Identify which cell holds the provided text, then report its [x, y] central coordinate. 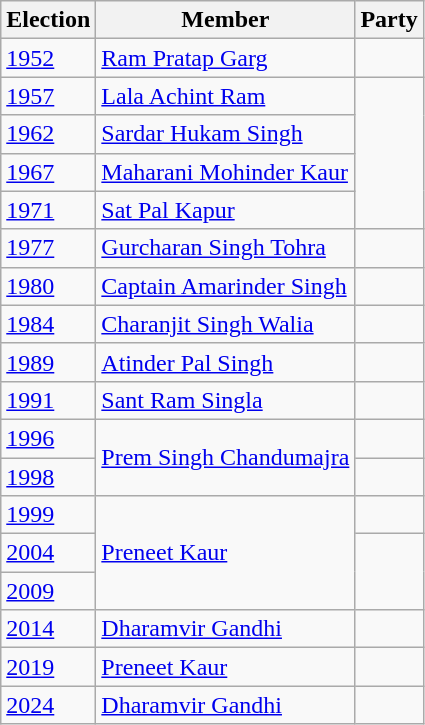
1977 [48, 248]
Ram Pratap Garg [226, 58]
Prem Singh Chandumajra [226, 457]
1996 [48, 438]
2009 [48, 591]
Maharani Mohinder Kaur [226, 172]
1989 [48, 362]
1952 [48, 58]
2019 [48, 667]
2004 [48, 553]
Sat Pal Kapur [226, 210]
1957 [48, 96]
1984 [48, 324]
1971 [48, 210]
1980 [48, 286]
Member [226, 20]
1991 [48, 400]
1967 [48, 172]
1962 [48, 134]
Atinder Pal Singh [226, 362]
Sant Ram Singla [226, 400]
Captain Amarinder Singh [226, 286]
1999 [48, 515]
2024 [48, 705]
Party [389, 20]
Sardar Hukam Singh [226, 134]
Charanjit Singh Walia [226, 324]
Gurcharan Singh Tohra [226, 248]
Lala Achint Ram [226, 96]
1998 [48, 477]
2014 [48, 629]
Election [48, 20]
